From the cell containing the given text, extract its center point as [x, y] coordinate. 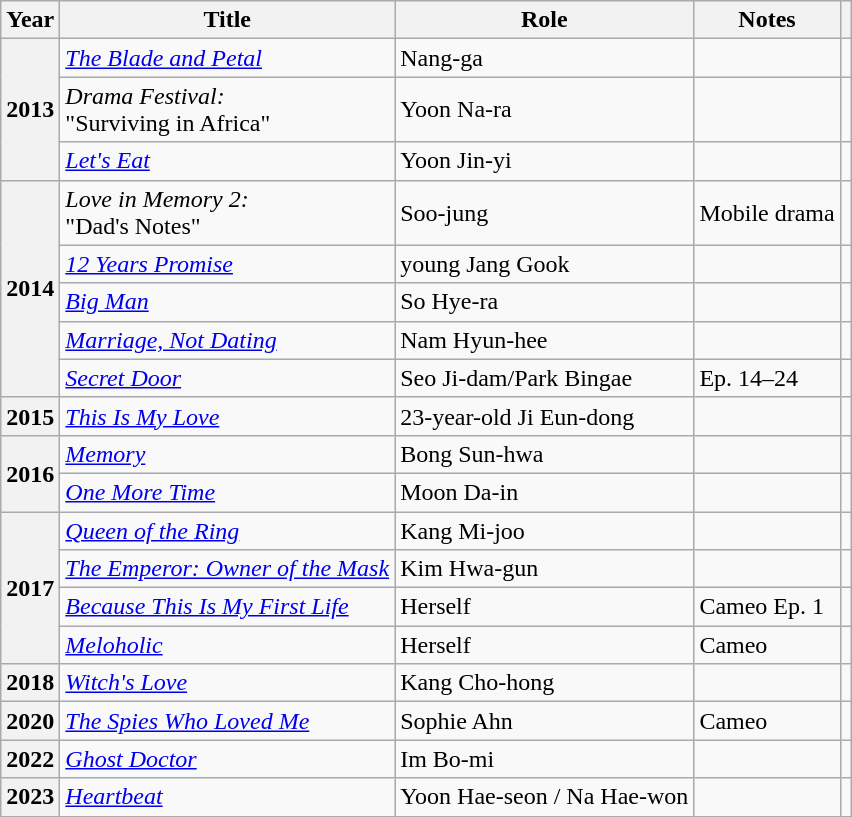
Queen of the Ring [228, 531]
Secret Door [228, 378]
Cameo Ep. 1 [767, 607]
2015 [30, 416]
Nam Hyun-hee [544, 340]
young Jang Gook [544, 264]
Im Bo-mi [544, 759]
Memory [228, 454]
Yoon Jin-yi [544, 161]
So Hye-ra [544, 302]
12 Years Promise [228, 264]
Meloholic [228, 645]
Ghost Doctor [228, 759]
23-year-old Ji Eun-dong [544, 416]
Yoon Na-ra [544, 110]
Year [30, 20]
Kang Mi-joo [544, 531]
Moon Da-in [544, 492]
2022 [30, 759]
This Is My Love [228, 416]
Because This Is My First Life [228, 607]
Sophie Ahn [544, 721]
Kang Cho-hong [544, 683]
Ep. 14–24 [767, 378]
Role [544, 20]
2020 [30, 721]
2013 [30, 110]
The Emperor: Owner of the Mask [228, 569]
2017 [30, 588]
Seo Ji-dam/Park Bingae [544, 378]
The Spies Who Loved Me [228, 721]
2018 [30, 683]
Nang-ga [544, 58]
Kim Hwa-gun [544, 569]
Title [228, 20]
Bong Sun-hwa [544, 454]
Witch's Love [228, 683]
Heartbeat [228, 797]
Love in Memory 2:"Dad's Notes" [228, 212]
The Blade and Petal [228, 58]
Marriage, Not Dating [228, 340]
Mobile drama [767, 212]
2023 [30, 797]
2016 [30, 473]
One More Time [228, 492]
Soo-jung [544, 212]
Drama Festival:"Surviving in Africa" [228, 110]
2014 [30, 288]
Let's Eat [228, 161]
Yoon Hae-seon / Na Hae-won [544, 797]
Big Man [228, 302]
Notes [767, 20]
